Pinpoint the cell where the given text exists, returning its [x, y] midpoint coordinate. 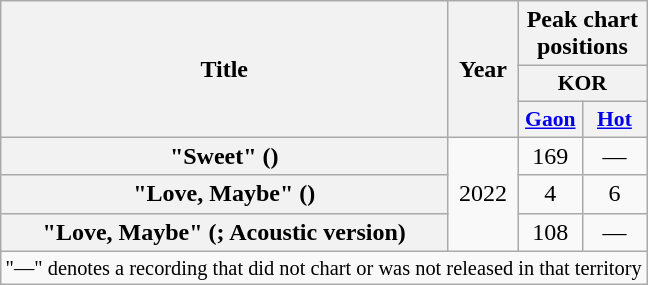
169 [550, 156]
KOR [582, 84]
2022 [484, 194]
Gaon [550, 119]
"—" denotes a recording that did not chart or was not released in that territory [324, 268]
108 [550, 232]
"Sweet" () [224, 156]
Peak chartpositions [582, 34]
Title [224, 69]
"Love, Maybe" (; Acoustic version) [224, 232]
4 [550, 194]
"Love, Maybe" () [224, 194]
Hot [614, 119]
6 [614, 194]
Year [484, 69]
